Pinpoint the cell where the given text exists, returning its (X, Y) midpoint coordinate. 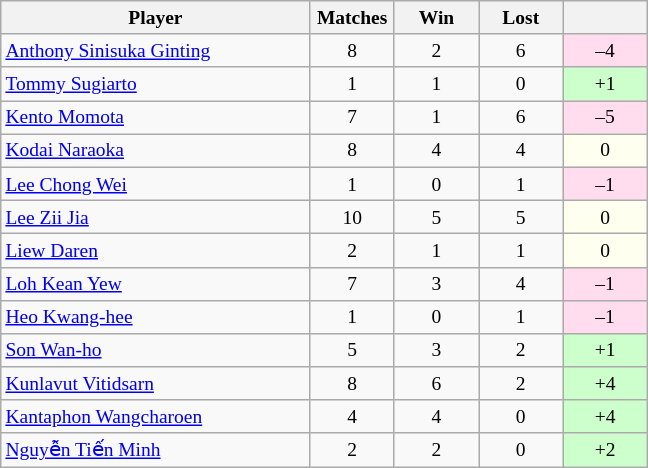
Matches (352, 18)
Tommy Sugiarto (156, 84)
Win (436, 18)
Player (156, 18)
Anthony Sinisuka Ginting (156, 50)
10 (352, 216)
Lost (521, 18)
–4 (605, 50)
Kunlavut Vitidsarn (156, 384)
Heo Kwang-hee (156, 316)
Loh Kean Yew (156, 284)
Nguyễn Tiến Minh (156, 450)
Kodai Naraoka (156, 150)
–5 (605, 118)
Kento Momota (156, 118)
Son Wan-ho (156, 350)
Lee Chong Wei (156, 184)
+2 (605, 450)
Kantaphon Wangcharoen (156, 416)
Liew Daren (156, 250)
Lee Zii Jia (156, 216)
